Output the (x, y) coordinate of the center of the cell containing the given text.  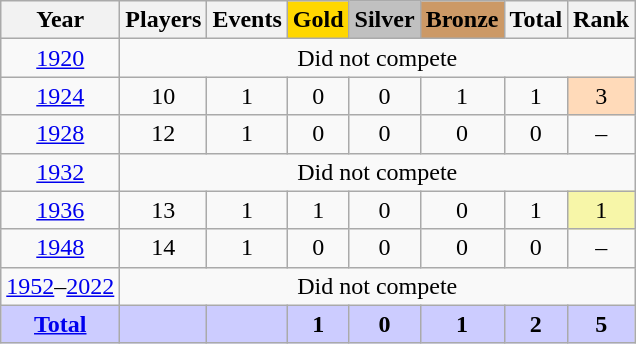
12 (164, 134)
1936 (60, 210)
Events (247, 20)
Bronze (462, 20)
1928 (60, 134)
Silver (384, 20)
14 (164, 248)
2 (536, 324)
Gold (318, 20)
5 (602, 324)
3 (602, 96)
Players (164, 20)
1920 (60, 58)
1952–2022 (60, 286)
Rank (602, 20)
1932 (60, 172)
10 (164, 96)
13 (164, 210)
1948 (60, 248)
Year (60, 20)
1924 (60, 96)
